Provide the (x, y) coordinate of the cell's center where the given text is located.  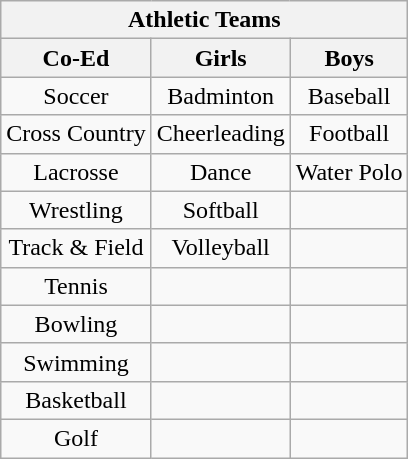
Track & Field (76, 248)
Volleyball (220, 248)
Bowling (76, 324)
Football (349, 134)
Cross Country (76, 134)
Water Polo (349, 172)
Boys (349, 58)
Badminton (220, 96)
Girls (220, 58)
Wrestling (76, 210)
Golf (76, 438)
Basketball (76, 400)
Soccer (76, 96)
Cheerleading (220, 134)
Co-Ed (76, 58)
Lacrosse (76, 172)
Softball (220, 210)
Athletic Teams (204, 20)
Dance (220, 172)
Swimming (76, 362)
Tennis (76, 286)
Baseball (349, 96)
